Pinpoint the cell where the given text exists, returning its (x, y) midpoint coordinate. 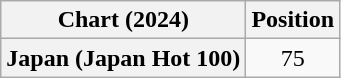
Japan (Japan Hot 100) (124, 58)
75 (293, 58)
Position (293, 20)
Chart (2024) (124, 20)
